Identify which cell holds the provided text, then report its (x, y) central coordinate. 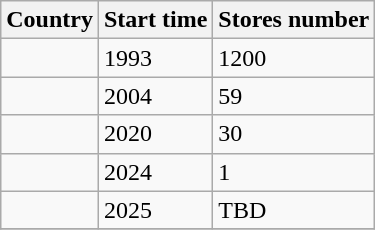
TBD (294, 210)
Stores number (294, 20)
Country (50, 20)
Start time (155, 20)
2020 (155, 134)
59 (294, 96)
1993 (155, 58)
2024 (155, 172)
2025 (155, 210)
2004 (155, 96)
30 (294, 134)
1 (294, 172)
1200 (294, 58)
